Detect which cell encompasses the target text, then output its (X, Y) center coordinate. 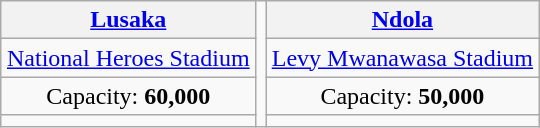
Lusaka (128, 20)
National Heroes Stadium (128, 58)
Levy Mwanawasa Stadium (402, 58)
Ndola (402, 20)
Capacity: 60,000 (128, 96)
Capacity: 50,000 (402, 96)
